Capture the cell that displays the provided text and extract its (x, y) central coordinate. 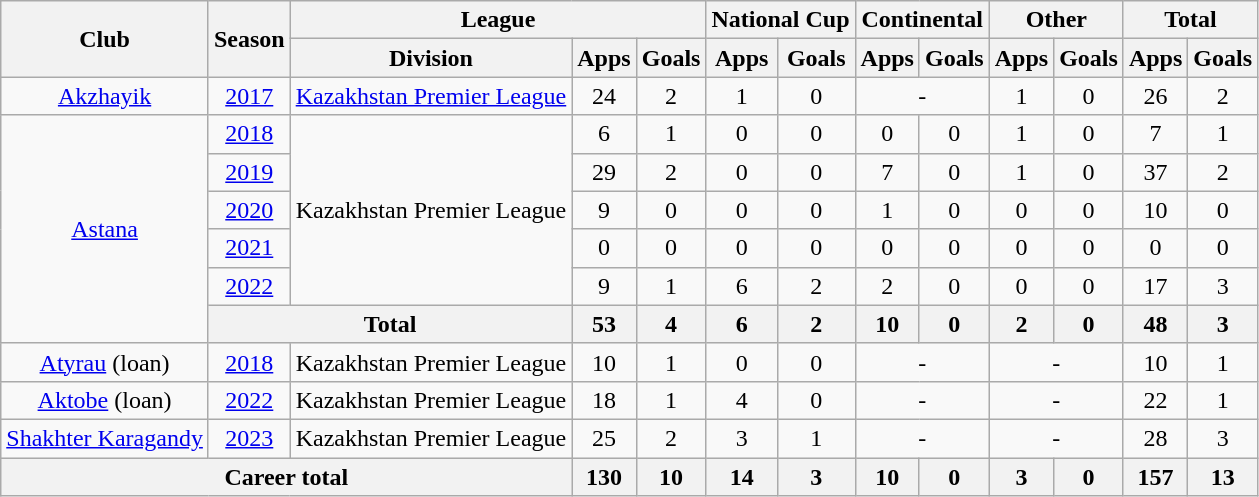
130 (604, 477)
Shakhter Karagandy (105, 438)
14 (742, 477)
Akzhayik (105, 96)
22 (1155, 400)
29 (604, 172)
Season (249, 39)
Other (1056, 20)
26 (1155, 96)
Continental (922, 20)
League (498, 20)
48 (1155, 324)
2020 (249, 210)
Club (105, 39)
2019 (249, 172)
53 (604, 324)
National Cup (780, 20)
18 (604, 400)
Career total (286, 477)
2021 (249, 248)
Division (431, 58)
Aktobe (loan) (105, 400)
157 (1155, 477)
25 (604, 438)
2023 (249, 438)
Astana (105, 229)
28 (1155, 438)
Atyrau (loan) (105, 362)
2017 (249, 96)
24 (604, 96)
17 (1155, 286)
13 (1223, 477)
37 (1155, 172)
